Provide the [x, y] coordinate of the cell's center where the given text is located.  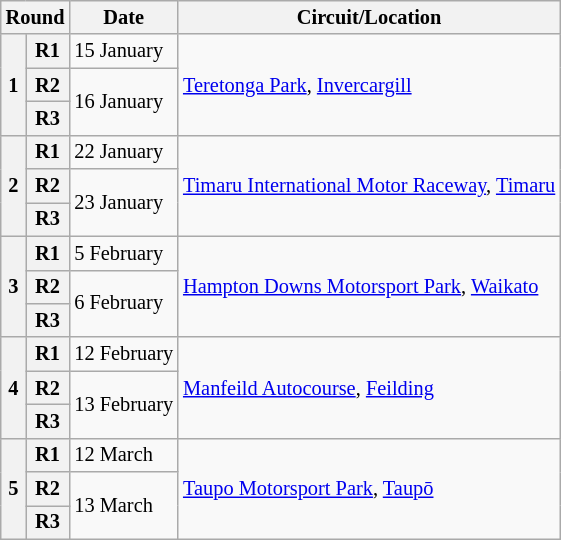
23 January [124, 202]
Round [36, 17]
1 [14, 84]
Hampton Downs Motorsport Park, Waikato [369, 286]
5 [14, 488]
13 March [124, 506]
4 [14, 388]
Date [124, 17]
15 January [124, 51]
Circuit/Location [369, 17]
13 February [124, 404]
Timaru International Motor Raceway, Timaru [369, 186]
22 January [124, 152]
Taupo Motorsport Park, Taupō [369, 488]
12 March [124, 455]
3 [14, 286]
16 January [124, 102]
12 February [124, 354]
6 February [124, 304]
Manfeild Autocourse, Feilding [369, 388]
Teretonga Park, Invercargill [369, 84]
5 February [124, 253]
2 [14, 186]
